From the cell containing the given text, extract its center point as [x, y] coordinate. 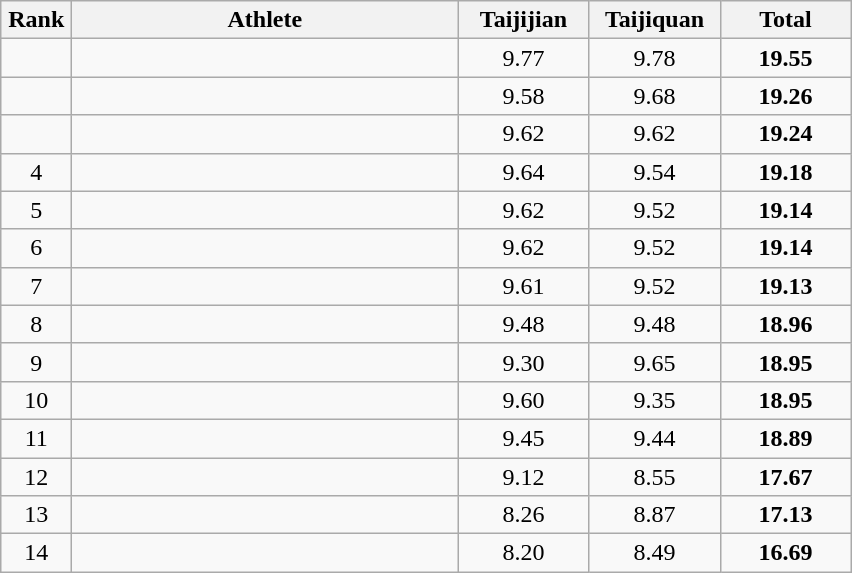
9.30 [524, 362]
12 [36, 477]
Rank [36, 20]
9.64 [524, 172]
9.60 [524, 400]
19.24 [786, 134]
Athlete [265, 20]
8.26 [524, 515]
9.58 [524, 96]
Total [786, 20]
6 [36, 248]
9.35 [654, 400]
19.55 [786, 58]
8.20 [524, 553]
5 [36, 210]
Taijijian [524, 20]
9.54 [654, 172]
10 [36, 400]
9.78 [654, 58]
9.45 [524, 438]
19.18 [786, 172]
18.89 [786, 438]
19.26 [786, 96]
8.49 [654, 553]
13 [36, 515]
14 [36, 553]
9 [36, 362]
17.13 [786, 515]
8.55 [654, 477]
9.44 [654, 438]
11 [36, 438]
Taijiquan [654, 20]
7 [36, 286]
9.61 [524, 286]
9.65 [654, 362]
17.67 [786, 477]
18.96 [786, 324]
9.12 [524, 477]
9.77 [524, 58]
8.87 [654, 515]
19.13 [786, 286]
9.68 [654, 96]
16.69 [786, 553]
8 [36, 324]
4 [36, 172]
